For the text-containing cell, return its midpoint in [x, y] coordinate format. 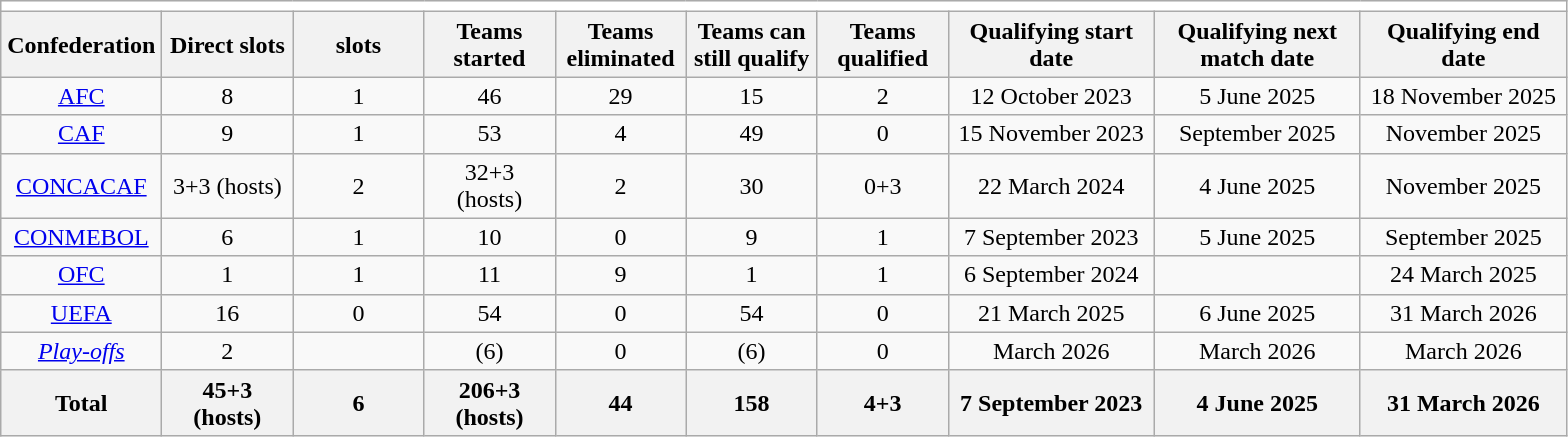
16 [228, 313]
Teams eliminated [620, 44]
206+3 (hosts) [490, 402]
Total [82, 402]
CONMEBOL [82, 237]
21 March 2025 [1051, 313]
OFC [82, 275]
CONCACAF [82, 186]
Qualifying end date [1463, 44]
8 [228, 96]
49 [752, 134]
24 March 2025 [1463, 275]
slots [358, 44]
Qualifying start date [1051, 44]
15 November 2023 [1051, 134]
53 [490, 134]
11 [490, 275]
AFC [82, 96]
3+3 (hosts) [228, 186]
32+3 (hosts) [490, 186]
Qualifying next match date [1257, 44]
6 June 2025 [1257, 313]
Play-offs [82, 351]
158 [752, 402]
29 [620, 96]
Teams qualified [882, 44]
4+3 [882, 402]
18 November 2025 [1463, 96]
6 September 2024 [1051, 275]
4 [620, 134]
15 [752, 96]
46 [490, 96]
44 [620, 402]
Teams started [490, 44]
Teams can still qualify [752, 44]
22 March 2024 [1051, 186]
45+3 (hosts) [228, 402]
10 [490, 237]
12 October 2023 [1051, 96]
0+3 [882, 186]
Confederation [82, 44]
Direct slots [228, 44]
UEFA [82, 313]
30 [752, 186]
CAF [82, 134]
